From the cell containing the given text, extract its center point as [x, y] coordinate. 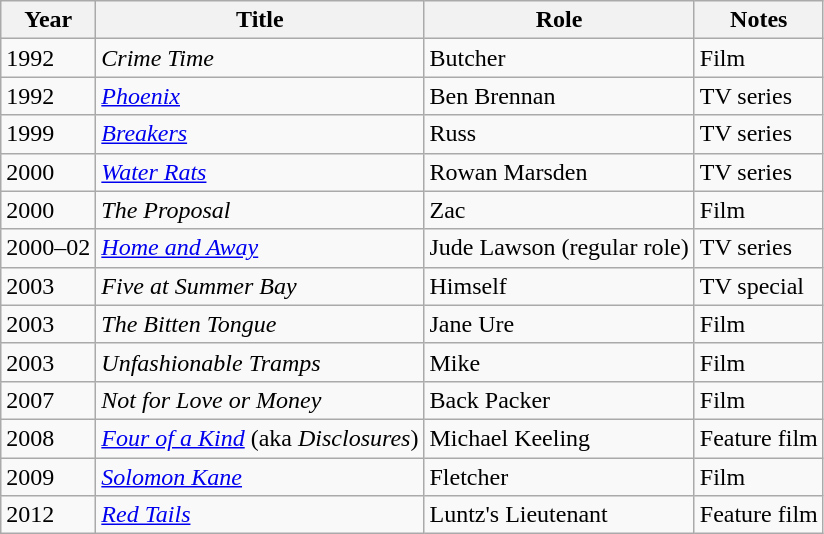
2012 [48, 515]
Butcher [559, 58]
The Bitten Tongue [260, 324]
Russ [559, 134]
Red Tails [260, 515]
Year [48, 20]
Breakers [260, 134]
Title [260, 20]
Himself [559, 286]
2007 [48, 400]
Back Packer [559, 400]
Rowan Marsden [559, 172]
2008 [48, 438]
Notes [758, 20]
Luntz's Lieutenant [559, 515]
Ben Brennan [559, 96]
Role [559, 20]
1999 [48, 134]
Michael Keeling [559, 438]
Unfashionable Tramps [260, 362]
Jane Ure [559, 324]
Mike [559, 362]
Fletcher [559, 477]
2000–02 [48, 248]
Jude Lawson (regular role) [559, 248]
2009 [48, 477]
Home and Away [260, 248]
Zac [559, 210]
Phoenix [260, 96]
Water Rats [260, 172]
Solomon Kane [260, 477]
TV special [758, 286]
Crime Time [260, 58]
Four of a Kind (aka Disclosures) [260, 438]
Not for Love or Money [260, 400]
The Proposal [260, 210]
Five at Summer Bay [260, 286]
